Find where the given text appears and provide that cell's center as [x, y] coordinate. 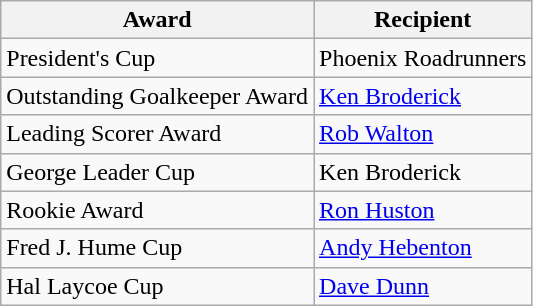
Phoenix Roadrunners [423, 58]
Award [158, 20]
George Leader Cup [158, 172]
Hal Laycoe Cup [158, 286]
Outstanding Goalkeeper Award [158, 96]
Ron Huston [423, 210]
Rob Walton [423, 134]
Leading Scorer Award [158, 134]
President's Cup [158, 58]
Fred J. Hume Cup [158, 248]
Recipient [423, 20]
Rookie Award [158, 210]
Dave Dunn [423, 286]
Andy Hebenton [423, 248]
